Pinpoint the cell where the given text exists, returning its [X, Y] midpoint coordinate. 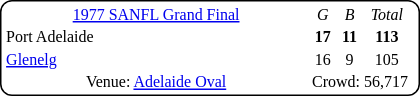
G [323, 14]
Total [386, 14]
Venue: Adelaide Oval [156, 82]
113 [386, 37]
11 [350, 37]
16 [323, 60]
9 [350, 60]
1977 SANFL Grand Final [156, 14]
B [350, 14]
17 [323, 37]
105 [386, 60]
Glenelg [156, 60]
Port Adelaide [156, 37]
Crowd: 56,717 [360, 82]
